Detect which cell encompasses the target text, then output its [x, y] center coordinate. 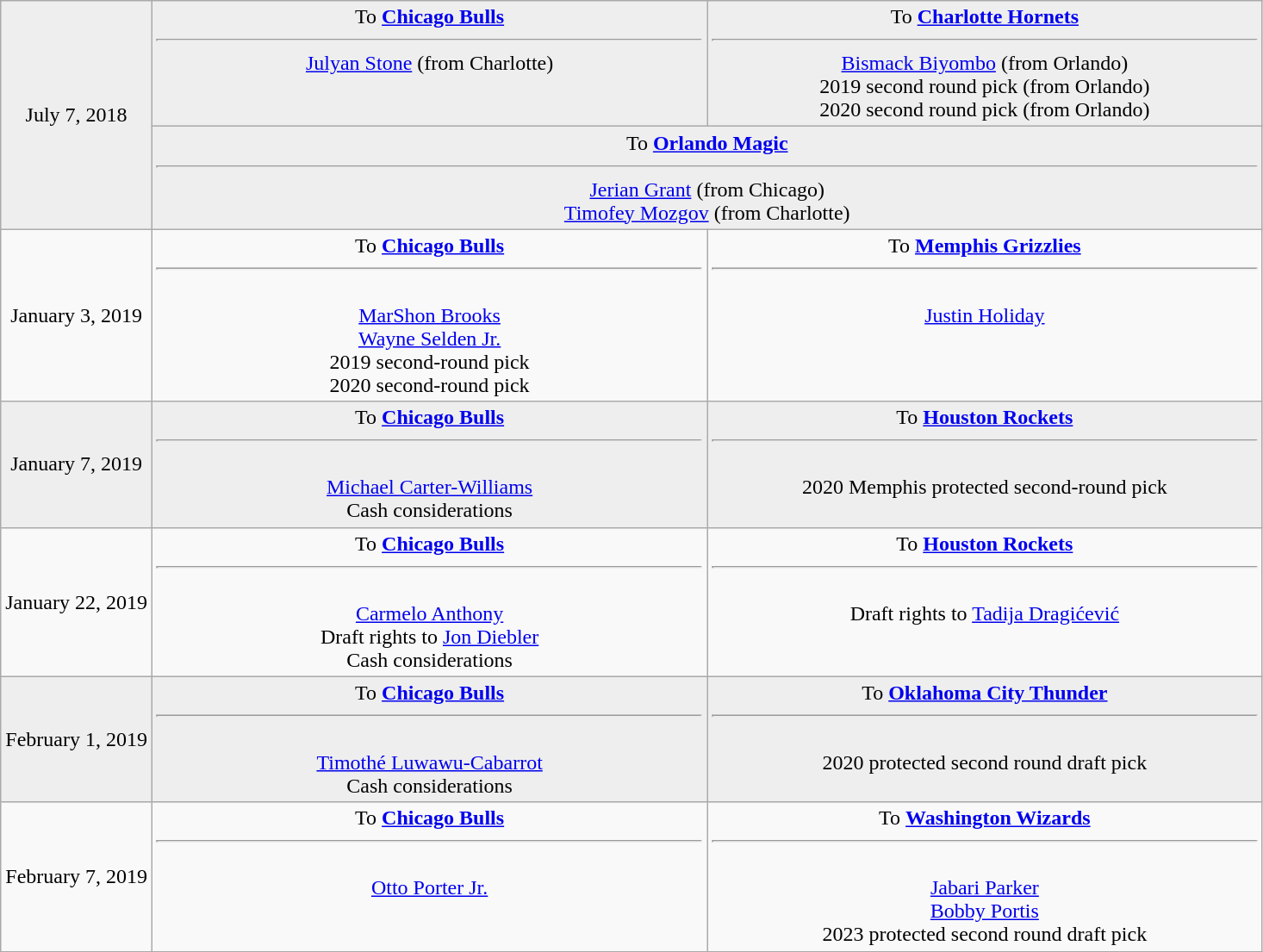
To Oklahoma City Thunder2020 protected second round draft pick [985, 739]
To Chicago BullsCarmelo Anthony Draft rights to Jon Diebler Cash considerations [429, 601]
To Charlotte HornetsBismack Biyombo (from Orlando)2019 second round pick (from Orlando)2020 second round pick (from Orlando) [985, 64]
To Houston RocketsDraft rights to Tadija Dragićević [985, 601]
To Houston Rockets2020 Memphis protected second-round pick [985, 464]
To Orlando MagicJerian Grant (from Chicago)Timofey Mozgov (from Charlotte) [706, 177]
February 1, 2019 [77, 739]
February 7, 2019 [77, 877]
To Chicago BullsTimothé Luwawu-Cabarrot Cash considerations [429, 739]
To Washington WizardsJabari Parker Bobby Portis 2023 protected second round draft pick [985, 877]
To Chicago BullsMarShon Brooks Wayne Selden Jr. 2019 second-round pick 2020 second-round pick [429, 315]
To Chicago BullsMichael Carter-Williams Cash considerations [429, 464]
To Chicago BullsOtto Porter Jr. [429, 877]
January 22, 2019 [77, 601]
To Chicago BullsJulyan Stone (from Charlotte) [429, 64]
January 3, 2019 [77, 315]
July 7, 2018 [77, 115]
To Memphis GrizzliesJustin Holiday [985, 315]
January 7, 2019 [77, 464]
